Search for the cell housing the specified text and yield its [x, y] center coordinate. 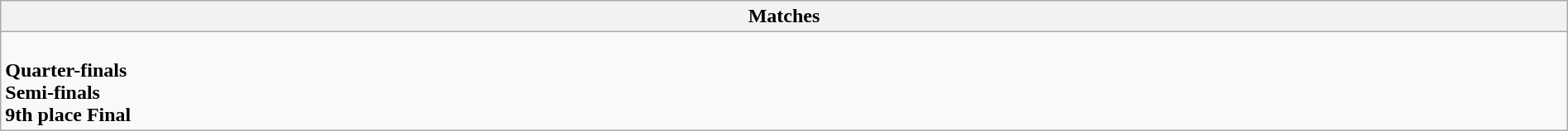
Matches [784, 16]
Quarter-finals Semi-finals 9th place Final [784, 81]
